Capture the cell that displays the provided text and extract its [X, Y] central coordinate. 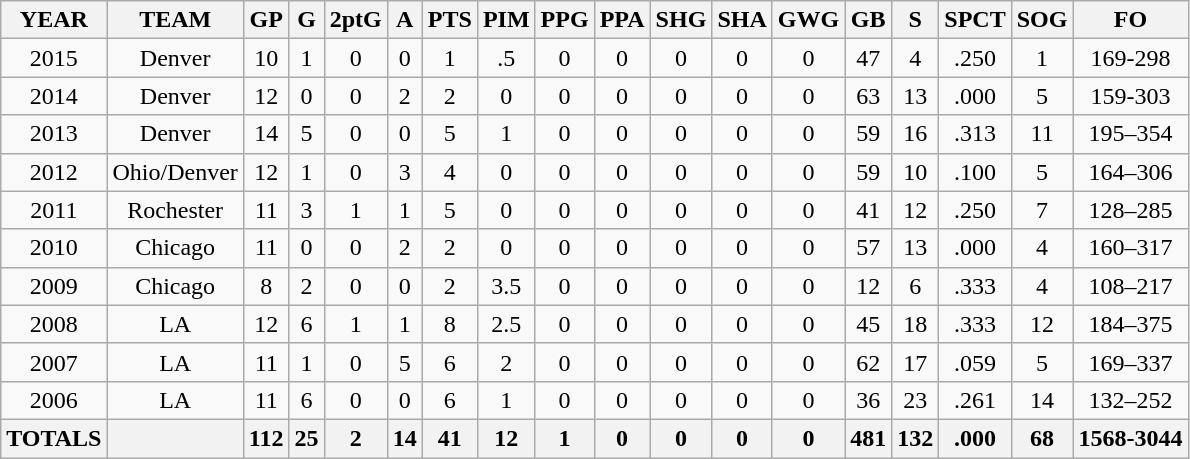
164–306 [1130, 172]
2010 [54, 248]
SOG [1042, 20]
23 [916, 400]
68 [1042, 438]
159-303 [1130, 96]
.313 [975, 134]
3.5 [506, 286]
132–252 [1130, 400]
47 [868, 58]
2013 [54, 134]
PTS [450, 20]
2006 [54, 400]
2011 [54, 210]
GP [266, 20]
57 [868, 248]
112 [266, 438]
2ptG [356, 20]
169-298 [1130, 58]
PPA [622, 20]
GB [868, 20]
195–354 [1130, 134]
TEAM [175, 20]
Rochester [175, 210]
108–217 [1130, 286]
.5 [506, 58]
S [916, 20]
FO [1130, 20]
132 [916, 438]
Ohio/Denver [175, 172]
2015 [54, 58]
45 [868, 324]
SPCT [975, 20]
63 [868, 96]
2007 [54, 362]
2014 [54, 96]
2012 [54, 172]
16 [916, 134]
YEAR [54, 20]
G [306, 20]
2009 [54, 286]
SHA [742, 20]
62 [868, 362]
2.5 [506, 324]
.059 [975, 362]
7 [1042, 210]
2008 [54, 324]
17 [916, 362]
160–317 [1130, 248]
PPG [564, 20]
.100 [975, 172]
18 [916, 324]
SHG [681, 20]
481 [868, 438]
A [404, 20]
GWG [808, 20]
.261 [975, 400]
1568-3044 [1130, 438]
PIM [506, 20]
36 [868, 400]
25 [306, 438]
TOTALS [54, 438]
169–337 [1130, 362]
128–285 [1130, 210]
184–375 [1130, 324]
